Detect which cell encompasses the target text, then output its [X, Y] center coordinate. 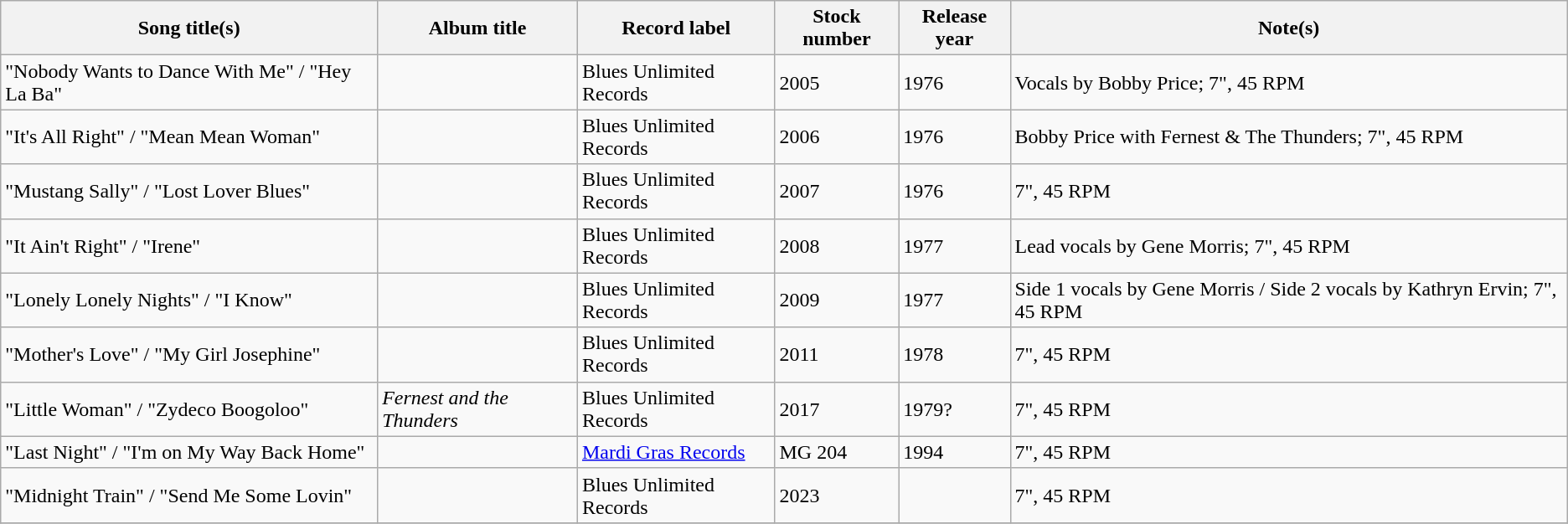
"Mustang Sally" / "Lost Lover Blues" [189, 191]
"Nobody Wants to Dance With Me" / "Hey La Ba" [189, 82]
2023 [837, 496]
Vocals by Bobby Price; 7", 45 RPM [1288, 82]
2008 [837, 246]
2006 [837, 137]
Album title [477, 28]
"Last Night" / "I'm on My Way Back Home" [189, 452]
2009 [837, 300]
Song title(s) [189, 28]
Stock number [837, 28]
"Mother's Love" / "My Girl Josephine" [189, 355]
1978 [955, 355]
"Little Woman" / "Zydeco Boogoloo" [189, 408]
2007 [837, 191]
2005 [837, 82]
Release year [955, 28]
Lead vocals by Gene Morris; 7", 45 RPM [1288, 246]
2017 [837, 408]
Bobby Price with Fernest & The Thunders; 7", 45 RPM [1288, 137]
MG 204 [837, 452]
Side 1 vocals by Gene Morris / Side 2 vocals by Kathryn Ervin; 7", 45 RPM [1288, 300]
2011 [837, 355]
Note(s) [1288, 28]
1979? [955, 408]
"Lonely Lonely Nights" / "I Know" [189, 300]
"It's All Right" / "Mean Mean Woman" [189, 137]
"Midnight Train" / "Send Me Some Lovin" [189, 496]
Record label [676, 28]
Mardi Gras Records [676, 452]
Fernest and the Thunders [477, 408]
1994 [955, 452]
"It Ain't Right" / "Irene" [189, 246]
